Pinpoint the cell where the given text exists, returning its (X, Y) midpoint coordinate. 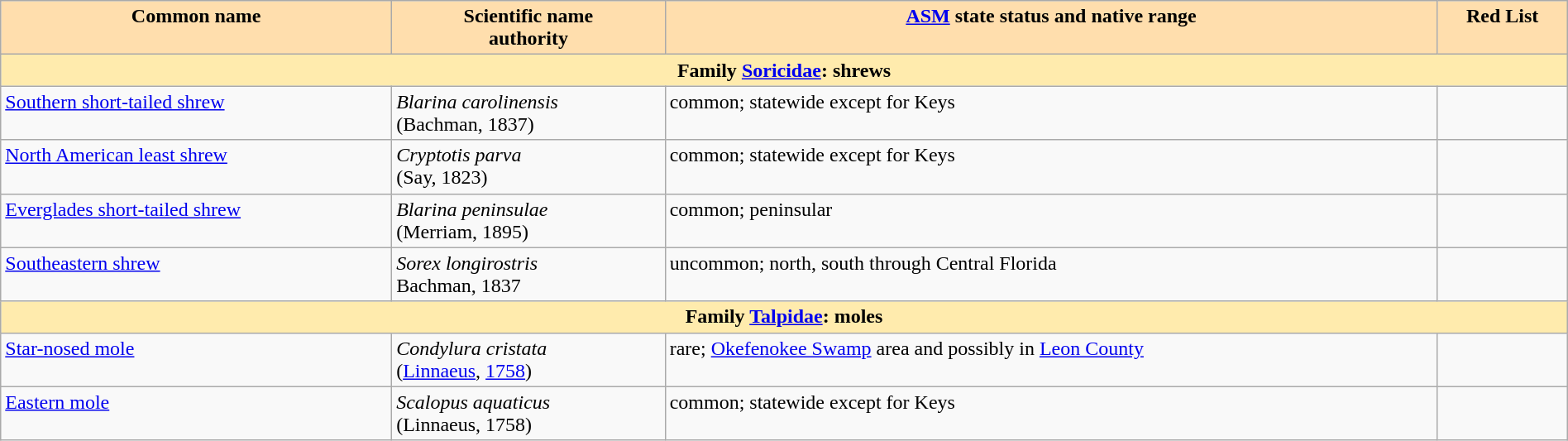
Condylura cristata(Linnaeus, 1758) (529, 359)
Everglades short-tailed shrew (197, 220)
Southern short-tailed shrew (197, 113)
Scalopus aquaticus(Linnaeus, 1758) (529, 414)
rare; Okefenokee Swamp area and possibly in Leon County (1051, 359)
Blarina carolinensis(Bachman, 1837) (529, 113)
Scientific nameauthority (529, 28)
Star-nosed mole (197, 359)
Common name (197, 28)
Cryptotis parva(Say, 1823) (529, 167)
Sorex longirostrisBachman, 1837 (529, 275)
ASM state status and native range (1051, 28)
North American least shrew (197, 167)
Southeastern shrew (197, 275)
Red List (1502, 28)
Family Soricidae: shrews (784, 70)
uncommon; north, south through Central Florida (1051, 275)
Family Talpidae: moles (784, 317)
common; peninsular (1051, 220)
Blarina peninsulae(Merriam, 1895) (529, 220)
Eastern mole (197, 414)
